From the cell containing the given text, extract its center point as (x, y) coordinate. 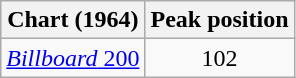
Peak position (220, 20)
102 (220, 58)
Billboard 200 (73, 58)
Chart (1964) (73, 20)
